Return the [X, Y] coordinate for the center point of the cell that contains the specified text.  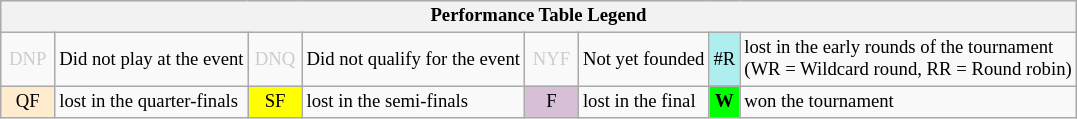
NYF [551, 60]
DNQ [275, 60]
Did not qualify for the event [413, 60]
SF [275, 102]
Not yet founded [643, 60]
W [724, 102]
#R [724, 60]
DNP [28, 60]
QF [28, 102]
won the tournament [908, 102]
Performance Table Legend [538, 16]
Did not play at the event [152, 60]
lost in the semi-finals [413, 102]
lost in the early rounds of the tournament(WR = Wildcard round, RR = Round robin) [908, 60]
lost in the quarter-finals [152, 102]
F [551, 102]
lost in the final [643, 102]
